Search for the cell housing the specified text and yield its (X, Y) center coordinate. 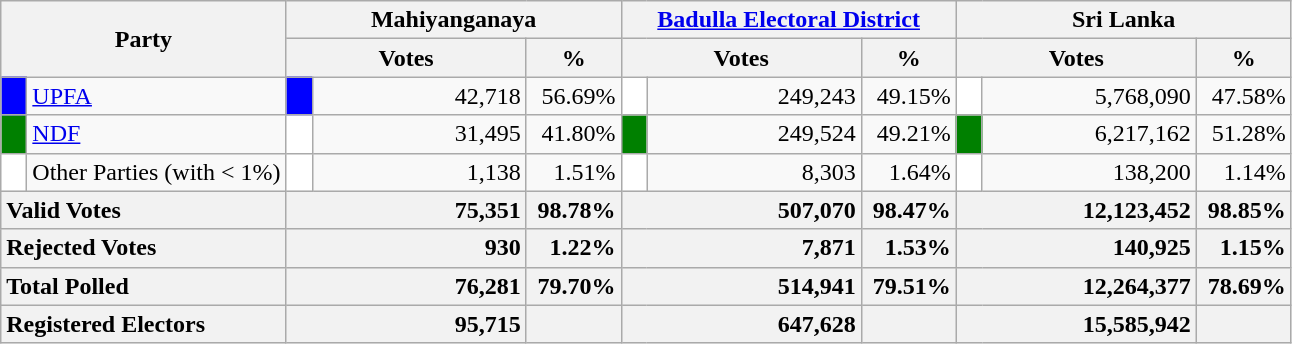
95,715 (406, 324)
51.28% (1244, 134)
1.51% (574, 172)
Party (144, 39)
Badulla Electoral District (788, 20)
249,243 (754, 96)
1.14% (1244, 172)
42,718 (419, 96)
56.69% (574, 96)
1,138 (419, 172)
NDF (156, 134)
49.21% (908, 134)
507,070 (741, 210)
8,303 (754, 172)
Valid Votes (144, 210)
76,281 (406, 286)
75,351 (406, 210)
1.64% (908, 172)
7,871 (741, 248)
12,264,377 (1076, 286)
15,585,942 (1076, 324)
31,495 (419, 134)
Other Parties (with < 1%) (156, 172)
78.69% (1244, 286)
12,123,452 (1076, 210)
49.15% (908, 96)
6,217,162 (1089, 134)
647,628 (741, 324)
1.22% (574, 248)
140,925 (1076, 248)
79.51% (908, 286)
79.70% (574, 286)
98.47% (908, 210)
514,941 (741, 286)
249,524 (754, 134)
1.53% (908, 248)
98.78% (574, 210)
Total Polled (144, 286)
Mahiyanganaya (454, 20)
930 (406, 248)
138,200 (1089, 172)
Registered Electors (144, 324)
47.58% (1244, 96)
UPFA (156, 96)
98.85% (1244, 210)
Sri Lanka (1124, 20)
Rejected Votes (144, 248)
41.80% (574, 134)
1.15% (1244, 248)
5,768,090 (1089, 96)
